Extract the [x, y] coordinate from the center of the cell holding the provided text.  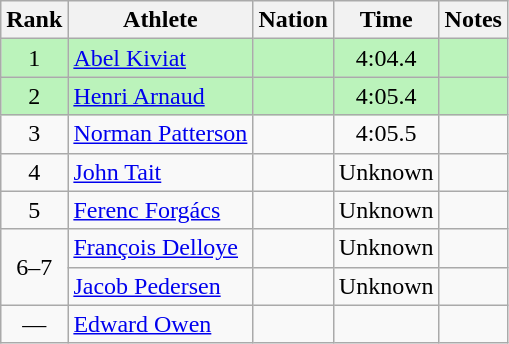
Jacob Pedersen [160, 286]
John Tait [160, 172]
4:04.4 [386, 58]
4:05.4 [386, 96]
Ferenc Forgács [160, 210]
Rank [34, 20]
Athlete [160, 20]
4:05.5 [386, 134]
1 [34, 58]
2 [34, 96]
Abel Kiviat [160, 58]
Edward Owen [160, 324]
5 [34, 210]
Norman Patterson [160, 134]
4 [34, 172]
6–7 [34, 267]
Time [386, 20]
Notes [473, 20]
Nation [293, 20]
— [34, 324]
3 [34, 134]
Henri Arnaud [160, 96]
François Delloye [160, 248]
